Search for the cell housing the specified text and yield its (x, y) center coordinate. 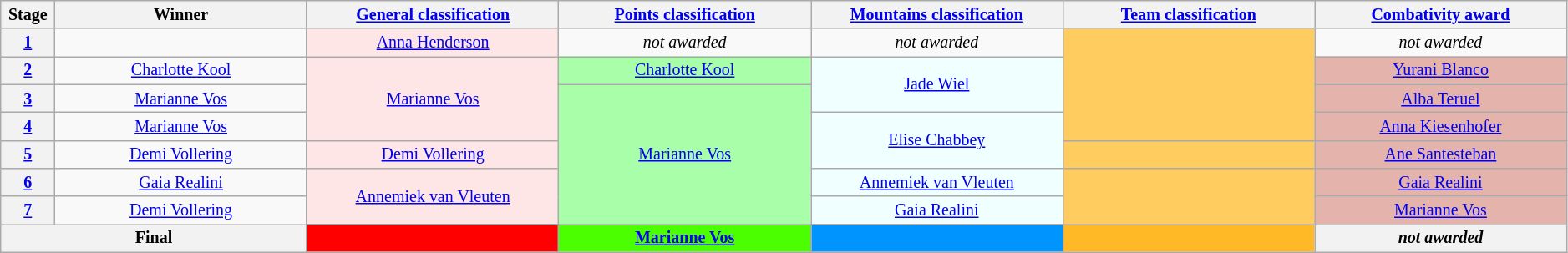
Yurani Blanco (1441, 70)
Team classification (1189, 15)
Anna Kiesenhofer (1441, 127)
Points classification (685, 15)
Final (154, 239)
Combativity award (1441, 15)
7 (28, 210)
Ane Santesteban (1441, 154)
2 (28, 70)
4 (28, 127)
Stage (28, 15)
Anna Henderson (433, 43)
5 (28, 154)
1 (28, 43)
Mountains classification (936, 15)
Elise Chabbey (936, 140)
General classification (433, 15)
Alba Teruel (1441, 99)
3 (28, 99)
Jade Wiel (936, 85)
Winner (181, 15)
6 (28, 182)
